From the cell containing the given text, extract its center point as (X, Y) coordinate. 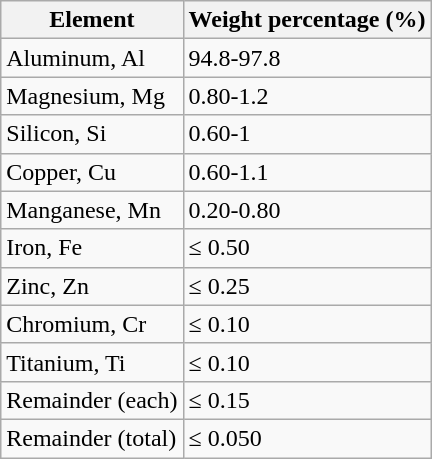
Weight percentage (%) (307, 20)
Copper, Cu (92, 172)
0.20-0.80 (307, 210)
0.80-1.2 (307, 96)
Remainder (each) (92, 400)
≤ 0.15 (307, 400)
Iron, Fe (92, 248)
≤ 0.50 (307, 248)
Aluminum, Al (92, 58)
≤ 0.050 (307, 438)
≤ 0.25 (307, 286)
Remainder (total) (92, 438)
Chromium, Cr (92, 324)
Silicon, Si (92, 134)
Titanium, Ti (92, 362)
Element (92, 20)
0.60-1 (307, 134)
Zinc, Zn (92, 286)
0.60-1.1 (307, 172)
Magnesium, Mg (92, 96)
Manganese, Mn (92, 210)
94.8-97.8 (307, 58)
